Capture the cell that displays the provided text and extract its [X, Y] central coordinate. 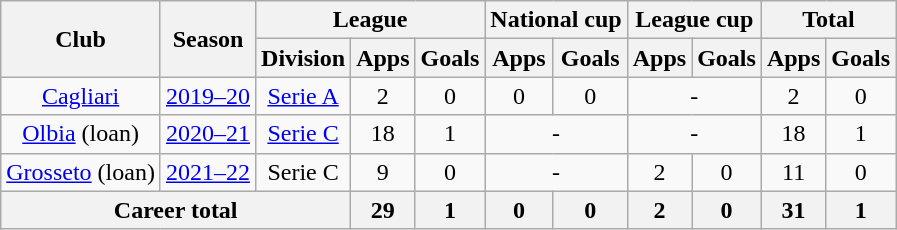
National cup [556, 20]
Total [828, 20]
11 [793, 172]
League [370, 20]
2021–22 [208, 172]
League cup [694, 20]
Grosseto (loan) [81, 172]
Cagliari [81, 96]
2020–21 [208, 134]
Olbia (loan) [81, 134]
2019–20 [208, 96]
9 [383, 172]
Season [208, 39]
29 [383, 210]
Career total [176, 210]
Serie A [304, 96]
31 [793, 210]
Club [81, 39]
Division [304, 58]
